For the text-containing cell, return its midpoint in [X, Y] coordinate format. 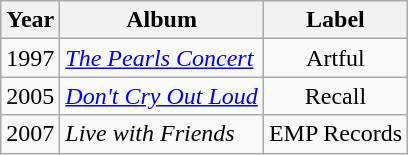
Live with Friends [162, 134]
Album [162, 20]
Don't Cry Out Loud [162, 96]
1997 [30, 58]
2005 [30, 96]
Artful [335, 58]
2007 [30, 134]
Recall [335, 96]
EMP Records [335, 134]
Year [30, 20]
The Pearls Concert [162, 58]
Label [335, 20]
